Return the (x, y) coordinate for the center point of the cell that contains the specified text.  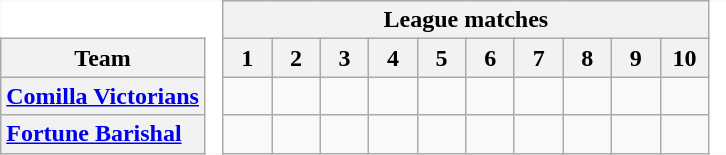
8 (588, 58)
7 (538, 58)
6 (490, 58)
5 (442, 58)
2 (296, 58)
Fortune Barishal (103, 134)
4 (394, 58)
Comilla Victorians (103, 96)
3 (344, 58)
1 (248, 58)
League matches (466, 20)
Team (103, 58)
9 (636, 58)
10 (684, 58)
